Search for the cell housing the specified text and yield its (x, y) center coordinate. 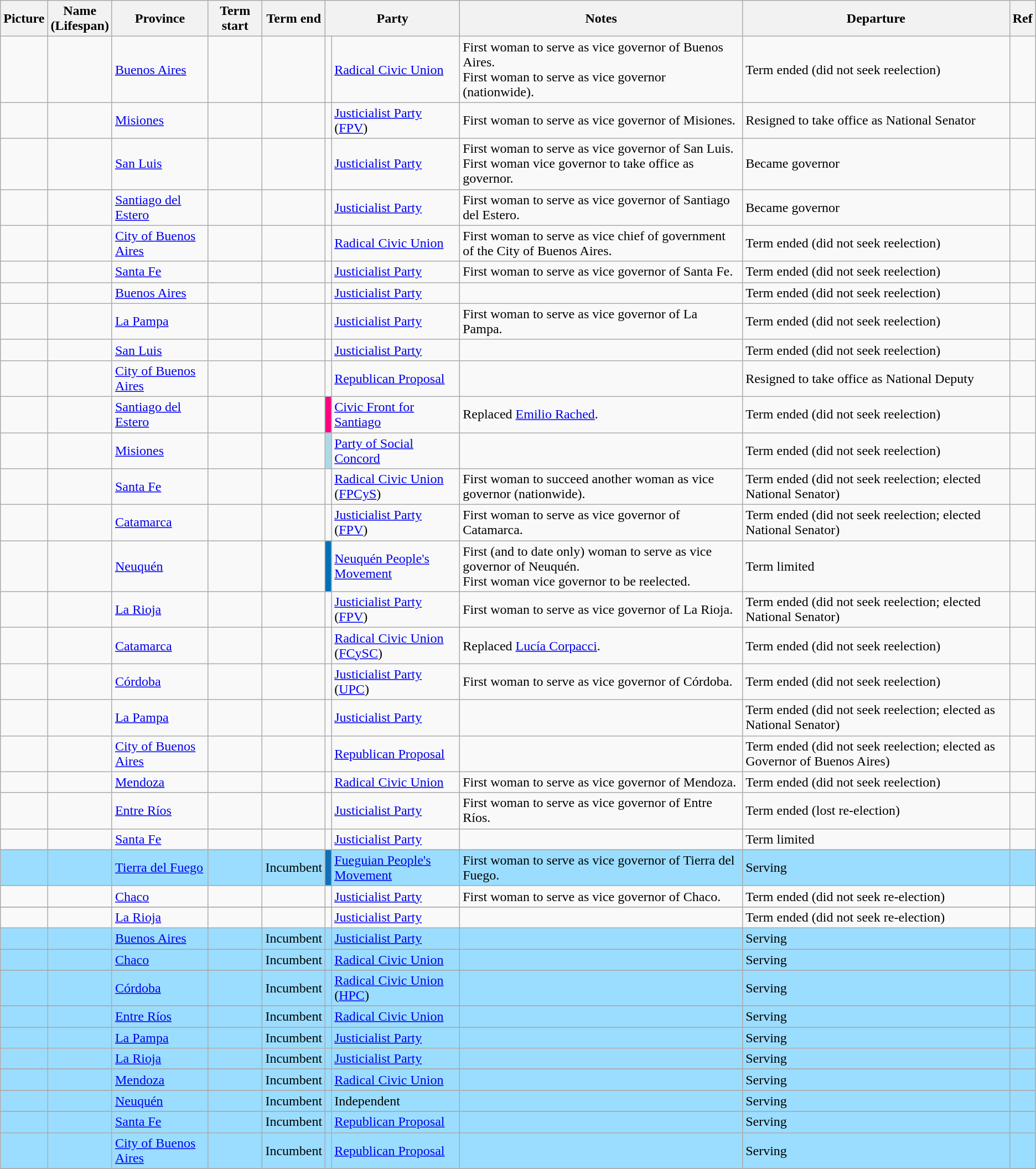
First woman to serve as vice governor of Catamarca. (601, 523)
Resigned to take office as National Senator (877, 121)
Radical Civic Union (HPC) (396, 989)
Replaced Emilio Rached. (601, 414)
Picture (24, 19)
First woman to serve as vice governor of Córdoba. (601, 682)
First woman to serve as vice governor of Mendoza. (601, 782)
Fueguian People's Movement (396, 868)
Party (393, 19)
Justicialist Party (UPC) (396, 682)
Term start (235, 19)
Civic Front for Santiago (396, 414)
First woman to serve as vice governor of Entre Ríos. (601, 810)
First woman to serve as vice governor of La Pampa. (601, 321)
First woman to succeed another woman as vice governor (nationwide). (601, 487)
First woman to serve as vice governor of San Luis.First woman vice governor to take office as governor. (601, 164)
First woman to serve as vice governor of La Rioja. (601, 610)
Term ended (did not seek reelection; elected as Governor of Buenos Aires) (877, 754)
Radical Civic Union (FPCyS) (396, 487)
Notes (601, 19)
Independent (396, 1101)
First woman to serve as vice governor of Buenos Aires.First woman to serve as vice governor (nationwide). (601, 70)
Party of Social Concord (396, 451)
Name(Lifespan) (80, 19)
First woman to serve as vice governor of Chaco. (601, 896)
Radical Civic Union (FCySC) (396, 645)
First woman to serve as vice chief of government of the City of Buenos Aires. (601, 244)
Term end (294, 19)
Resigned to take office as National Deputy (877, 379)
Province (159, 19)
Neuquén People's Movement (396, 566)
Term ended (did not seek reelection; elected as National Senator) (877, 717)
First (and to date only) woman to serve as vice governor of Neuquén.First woman vice governor to be reelected. (601, 566)
First woman to serve as vice governor of Santa Fe. (601, 272)
Term ended (lost re-election) (877, 810)
Ref (1023, 19)
Replaced Lucía Corpacci. (601, 645)
First woman to serve as vice governor of Santiago del Estero. (601, 207)
Departure (877, 19)
First woman to serve as vice governor of Misiones. (601, 121)
First woman to serve as vice governor of Tierra del Fuego. (601, 868)
Tierra del Fuego (159, 868)
